Scan for the cell matching the given text and deliver its (x, y) coordinate at center. 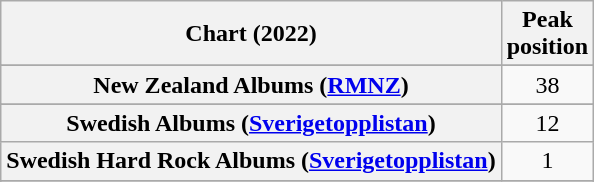
1 (547, 161)
Peakposition (547, 34)
38 (547, 85)
Chart (2022) (251, 34)
Swedish Hard Rock Albums (Sverigetopplistan) (251, 161)
12 (547, 123)
Swedish Albums (Sverigetopplistan) (251, 123)
New Zealand Albums (RMNZ) (251, 85)
